Extract the (x, y) coordinate from the center of the cell holding the provided text.  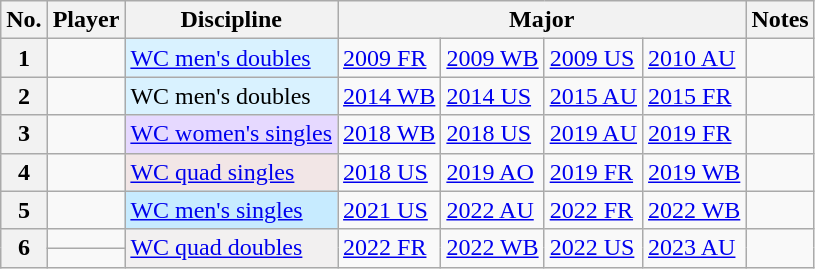
WC men's singles (232, 210)
4 (24, 172)
2019 AU (593, 134)
2021 US (390, 210)
1 (24, 58)
2009 WB (492, 58)
5 (24, 210)
2014 US (492, 96)
3 (24, 134)
WC quad doubles (232, 248)
2018 WB (390, 134)
2019 AO (492, 172)
No. (24, 20)
WC women's singles (232, 134)
Player (86, 20)
2014 WB (390, 96)
2022 US (593, 248)
Major (542, 20)
2009 US (593, 58)
2009 FR (390, 58)
2015 AU (593, 96)
2010 AU (694, 58)
2015 FR (694, 96)
2019 WB (694, 172)
2023 AU (694, 248)
WC quad singles (232, 172)
2022 AU (492, 210)
Discipline (232, 20)
Notes (780, 20)
6 (24, 248)
2 (24, 96)
